Locate the cell with the specified text and output its [X, Y] center coordinate. 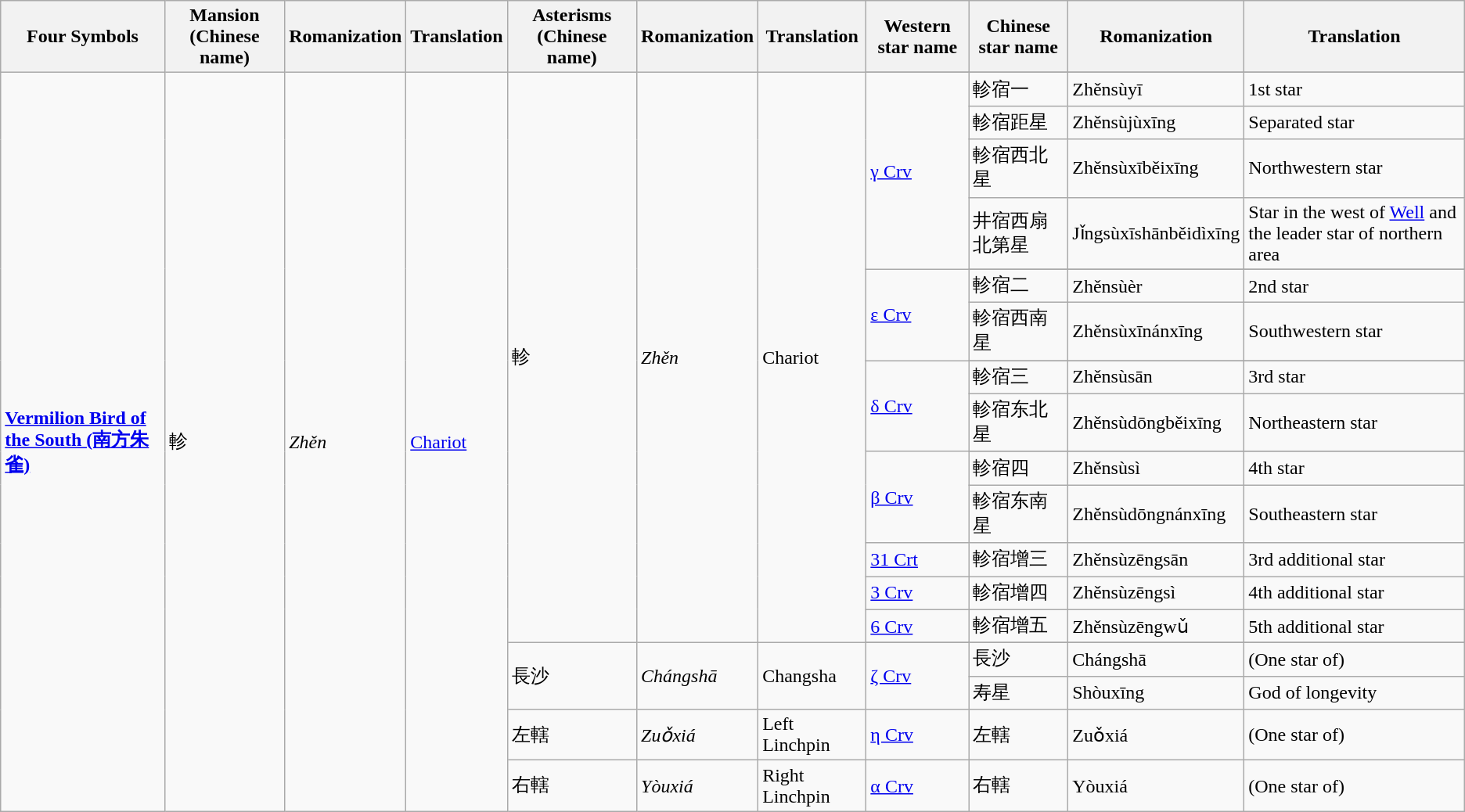
Separated star [1354, 122]
Northwestern star [1354, 168]
Zhěnsùyī [1157, 89]
軫宿西南星 [1019, 332]
Left Linchpin [812, 735]
Zhěnsùzēngwǔ [1157, 626]
ε Crv [917, 314]
Zhěnsùxīnánxīng [1157, 332]
Zhěnsùzēngsì [1157, 593]
Four Symbols [83, 37]
3rd star [1354, 377]
1st star [1354, 89]
δ Crv [917, 407]
γ Crv [917, 171]
軫宿西北星 [1019, 168]
Zhěnsùjùxīng [1157, 122]
Vermilion Bird of the South (南方朱雀) [83, 442]
軫宿增四 [1019, 593]
井宿西扇北第星 [1019, 233]
軫宿一 [1019, 89]
31 Crt [917, 560]
God of longevity [1354, 693]
Southeastern star [1354, 514]
3rd additional star [1354, 560]
軫宿二 [1019, 286]
4th star [1354, 468]
ζ Crv [917, 676]
Star in the west of Well and the leader star of northern area [1354, 233]
軫宿增三 [1019, 560]
5th additional star [1354, 626]
Chinese star name [1019, 37]
α Crv [917, 785]
3 Crv [917, 593]
6 Crv [917, 626]
Right Linchpin [812, 785]
Changsha [812, 676]
Northeastern star [1354, 422]
軫宿三 [1019, 377]
寿星 [1019, 693]
Zhěnsùdōngběixīng [1157, 422]
Southwestern star [1354, 332]
Jǐngsùxīshānběidìxīng [1157, 233]
Zhěnsùèr [1157, 286]
Zhěnsùxīběixīng [1157, 168]
軫宿东南星 [1019, 514]
Shòuxīng [1157, 693]
Zhěnsùdōngnánxīng [1157, 514]
η Crv [917, 735]
2nd star [1354, 286]
β Crv [917, 498]
4th additional star [1354, 593]
軫宿距星 [1019, 122]
軫宿四 [1019, 468]
Mansion (Chinese name) [225, 37]
Asterisms (Chinese name) [571, 37]
Western star name [917, 37]
Zhěnsùzēngsān [1157, 560]
軫宿增五 [1019, 626]
Zhěnsùsān [1157, 377]
Zhěnsùsì [1157, 468]
軫宿东北星 [1019, 422]
